Search for the cell housing the specified text and yield its [x, y] center coordinate. 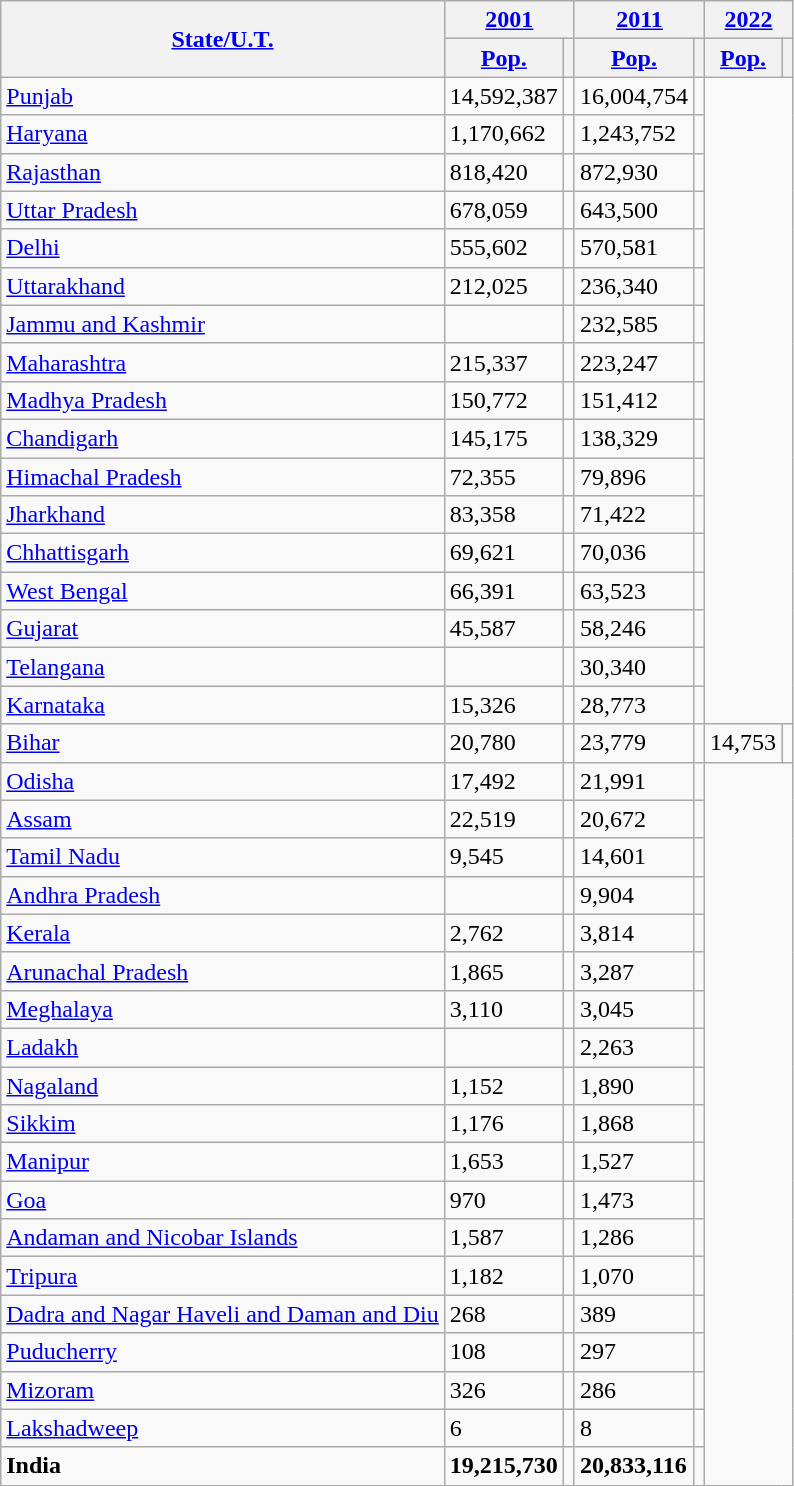
Uttarakhand [223, 286]
79,896 [634, 477]
Himachal Pradesh [223, 477]
215,337 [504, 362]
970 [504, 1200]
151,412 [634, 400]
83,358 [504, 515]
Arunachal Pradesh [223, 971]
Ladakh [223, 1047]
145,175 [504, 438]
1,170,662 [504, 134]
23,779 [634, 743]
Lakshadweep [223, 1428]
Andhra Pradesh [223, 895]
14,753 [744, 743]
Telangana [223, 667]
Chandigarh [223, 438]
3,110 [504, 1009]
Bihar [223, 743]
2001 [509, 20]
58,246 [634, 629]
1,587 [504, 1238]
2022 [749, 20]
20,780 [504, 743]
State/U.T. [223, 39]
Rajasthan [223, 172]
21,991 [634, 781]
555,602 [504, 248]
Meghalaya [223, 1009]
1,152 [504, 1085]
1,176 [504, 1124]
14,592,387 [504, 96]
Andaman and Nicobar Islands [223, 1238]
72,355 [504, 477]
1,286 [634, 1238]
20,672 [634, 819]
8 [634, 1428]
1,653 [504, 1162]
Karnataka [223, 705]
643,500 [634, 210]
Delhi [223, 248]
1,070 [634, 1276]
1,868 [634, 1124]
212,025 [504, 286]
236,340 [634, 286]
1,890 [634, 1085]
570,581 [634, 248]
Dadra and Nagar Haveli and Daman and Diu [223, 1314]
3,814 [634, 933]
Chhattisgarh [223, 553]
9,545 [504, 857]
138,329 [634, 438]
Madhya Pradesh [223, 400]
Manipur [223, 1162]
45,587 [504, 629]
Tripura [223, 1276]
17,492 [504, 781]
Assam [223, 819]
286 [634, 1390]
Tamil Nadu [223, 857]
1,182 [504, 1276]
71,422 [634, 515]
232,585 [634, 324]
22,519 [504, 819]
3,045 [634, 1009]
Goa [223, 1200]
326 [504, 1390]
Odisha [223, 781]
Uttar Pradesh [223, 210]
70,036 [634, 553]
1,243,752 [634, 134]
678,059 [504, 210]
15,326 [504, 705]
2,263 [634, 1047]
India [223, 1466]
66,391 [504, 591]
Mizoram [223, 1390]
223,247 [634, 362]
2,762 [504, 933]
19,215,730 [504, 1466]
1,527 [634, 1162]
297 [634, 1352]
Haryana [223, 134]
Nagaland [223, 1085]
9,904 [634, 895]
Kerala [223, 933]
6 [504, 1428]
63,523 [634, 591]
Gujarat [223, 629]
150,772 [504, 400]
3,287 [634, 971]
69,621 [504, 553]
818,420 [504, 172]
Punjab [223, 96]
Puducherry [223, 1352]
1,473 [634, 1200]
1,865 [504, 971]
108 [504, 1352]
2011 [639, 20]
14,601 [634, 857]
28,773 [634, 705]
20,833,116 [634, 1466]
16,004,754 [634, 96]
872,930 [634, 172]
Jharkhand [223, 515]
268 [504, 1314]
Maharashtra [223, 362]
389 [634, 1314]
Jammu and Kashmir [223, 324]
Sikkim [223, 1124]
West Bengal [223, 591]
30,340 [634, 667]
